Provide the (X, Y) coordinate of the cell's center where the given text is located.  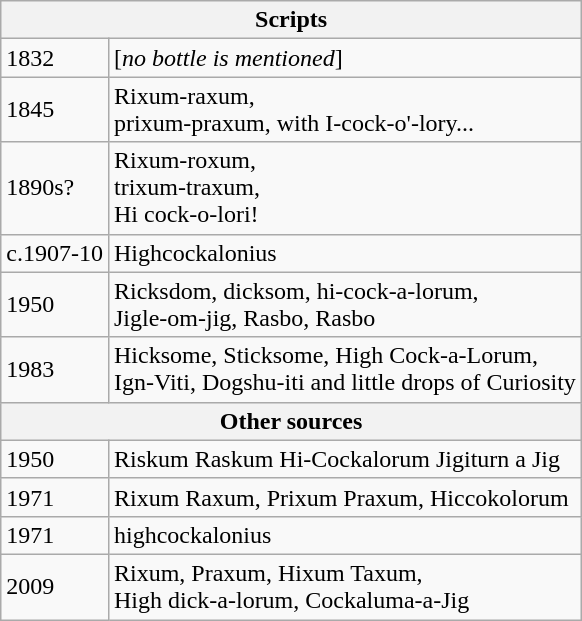
1845 (55, 110)
Ricksdom, dicksom, hi-cock-a-lorum,Jigle-om-jig, Rasbo, Rasbo (344, 304)
1890s? (55, 188)
[no bottle is mentioned] (344, 58)
Hicksome, Sticksome, High Cock-a-Lorum,Ign-Viti, Dogshu-iti and little drops of Curiosity (344, 370)
Scripts (292, 20)
highcockalonius (344, 535)
Rixum-roxum,trixum-traxum,Hi cock-o-lori! (344, 188)
Riskum Raskum Hi-Cockalorum Jigiturn a Jig (344, 459)
Other sources (292, 421)
c.1907-10 (55, 253)
Rixum, Praxum, Hixum Taxum,High dick-a-lorum, Cockaluma-a-Jig (344, 586)
1832 (55, 58)
Rixum Raxum, Prixum Praxum, Hiccokolorum (344, 497)
1983 (55, 370)
Highcockalonius (344, 253)
Rixum-raxum,prixum-praxum, with I-cock-o'-lory... (344, 110)
2009 (55, 586)
